Identify which cell holds the provided text, then report its (x, y) central coordinate. 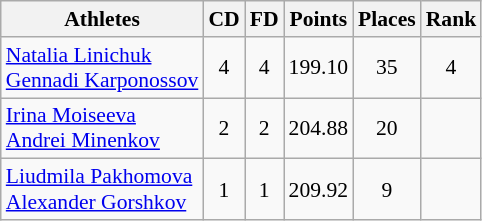
209.92 (318, 190)
Irina MoiseevaAndrei Minenkov (102, 128)
FD (264, 19)
Athletes (102, 19)
204.88 (318, 128)
35 (387, 68)
Places (387, 19)
Natalia LinichukGennadi Karponossov (102, 68)
9 (387, 190)
Points (318, 19)
Rank (452, 19)
20 (387, 128)
Liudmila PakhomovaAlexander Gorshkov (102, 190)
CD (224, 19)
199.10 (318, 68)
